Scan for the cell matching the given text and deliver its [x, y] coordinate at center. 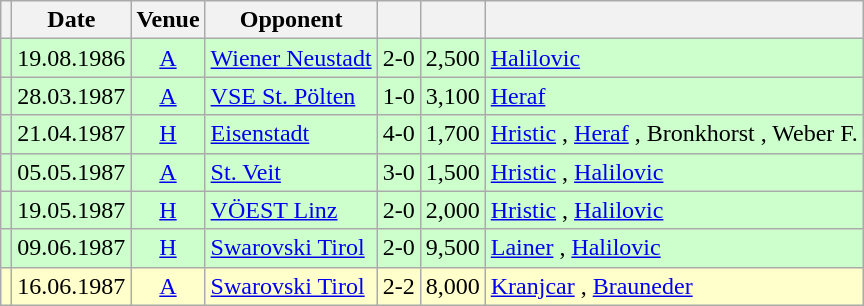
VSE St. Pölten [291, 96]
Opponent [291, 20]
1,700 [452, 134]
9,500 [452, 248]
Lainer , Halilovic [674, 248]
2,000 [452, 210]
Venue [168, 20]
Halilovic [674, 58]
1,500 [452, 172]
4-0 [398, 134]
05.05.1987 [72, 172]
Wiener Neustadt [291, 58]
28.03.1987 [72, 96]
Heraf [674, 96]
3,100 [452, 96]
Eisenstadt [291, 134]
St. Veit [291, 172]
1-0 [398, 96]
19.05.1987 [72, 210]
Date [72, 20]
3-0 [398, 172]
21.04.1987 [72, 134]
16.06.1987 [72, 286]
2-2 [398, 286]
Kranjcar , Brauneder [674, 286]
19.08.1986 [72, 58]
2,500 [452, 58]
Hristic , Heraf , Bronkhorst , Weber F. [674, 134]
8,000 [452, 286]
09.06.1987 [72, 248]
VÖEST Linz [291, 210]
